Capture the cell that displays the provided text and extract its (x, y) central coordinate. 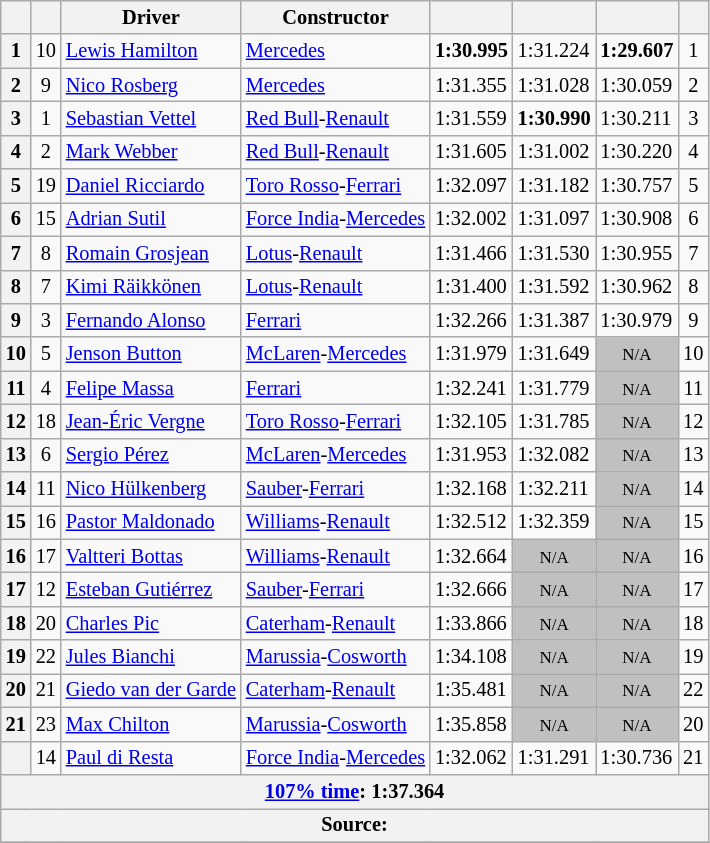
1:32.666 (472, 589)
Fernando Alonso (151, 320)
1:31.400 (472, 287)
1:32.241 (472, 388)
1:32.359 (554, 522)
1:30.990 (554, 118)
1:32.266 (472, 320)
1:31.224 (554, 51)
23 (46, 724)
1:30.908 (638, 219)
1:31.028 (554, 85)
Jean-Éric Vergne (151, 421)
Nico Rosberg (151, 85)
1:31.592 (554, 287)
Adrian Sutil (151, 219)
1:31.097 (554, 219)
1:31.605 (472, 152)
1:32.211 (554, 489)
1:29.607 (638, 51)
Pastor Maldonado (151, 522)
Sebastian Vettel (151, 118)
Esteban Gutiérrez (151, 589)
Paul di Resta (151, 758)
1:32.664 (472, 556)
1:31.002 (554, 152)
Mark Webber (151, 152)
1:32.105 (472, 421)
Charles Pic (151, 623)
1:35.481 (472, 690)
1:30.211 (638, 118)
1:31.466 (472, 253)
1:31.779 (554, 388)
Giedo van der Garde (151, 690)
1:31.953 (472, 455)
Felipe Massa (151, 388)
1:33.866 (472, 623)
Lewis Hamilton (151, 51)
1:31.559 (472, 118)
1:31.649 (554, 354)
Daniel Ricciardo (151, 186)
1:32.062 (472, 758)
1:32.097 (472, 186)
1:30.059 (638, 85)
Kimi Räikkönen (151, 287)
1:35.858 (472, 724)
1:32.168 (472, 489)
1:30.736 (638, 758)
Max Chilton (151, 724)
1:30.220 (638, 152)
1:31.785 (554, 421)
1:30.995 (472, 51)
Valtteri Bottas (151, 556)
Romain Grosjean (151, 253)
Sergio Pérez (151, 455)
1:31.979 (472, 354)
1:30.757 (638, 186)
1:30.955 (638, 253)
1:32.082 (554, 455)
Constructor (336, 17)
1:32.002 (472, 219)
Nico Hülkenberg (151, 489)
1:30.962 (638, 287)
1:31.291 (554, 758)
1:30.979 (638, 320)
Source: (355, 825)
1:31.530 (554, 253)
1:32.512 (472, 522)
107% time: 1:37.364 (355, 791)
Jules Bianchi (151, 657)
1:34.108 (472, 657)
1:31.182 (554, 186)
Jenson Button (151, 354)
1:31.387 (554, 320)
1:31.355 (472, 85)
Driver (151, 17)
